Provide the (x, y) coordinate of the cell's center where the given text is located.  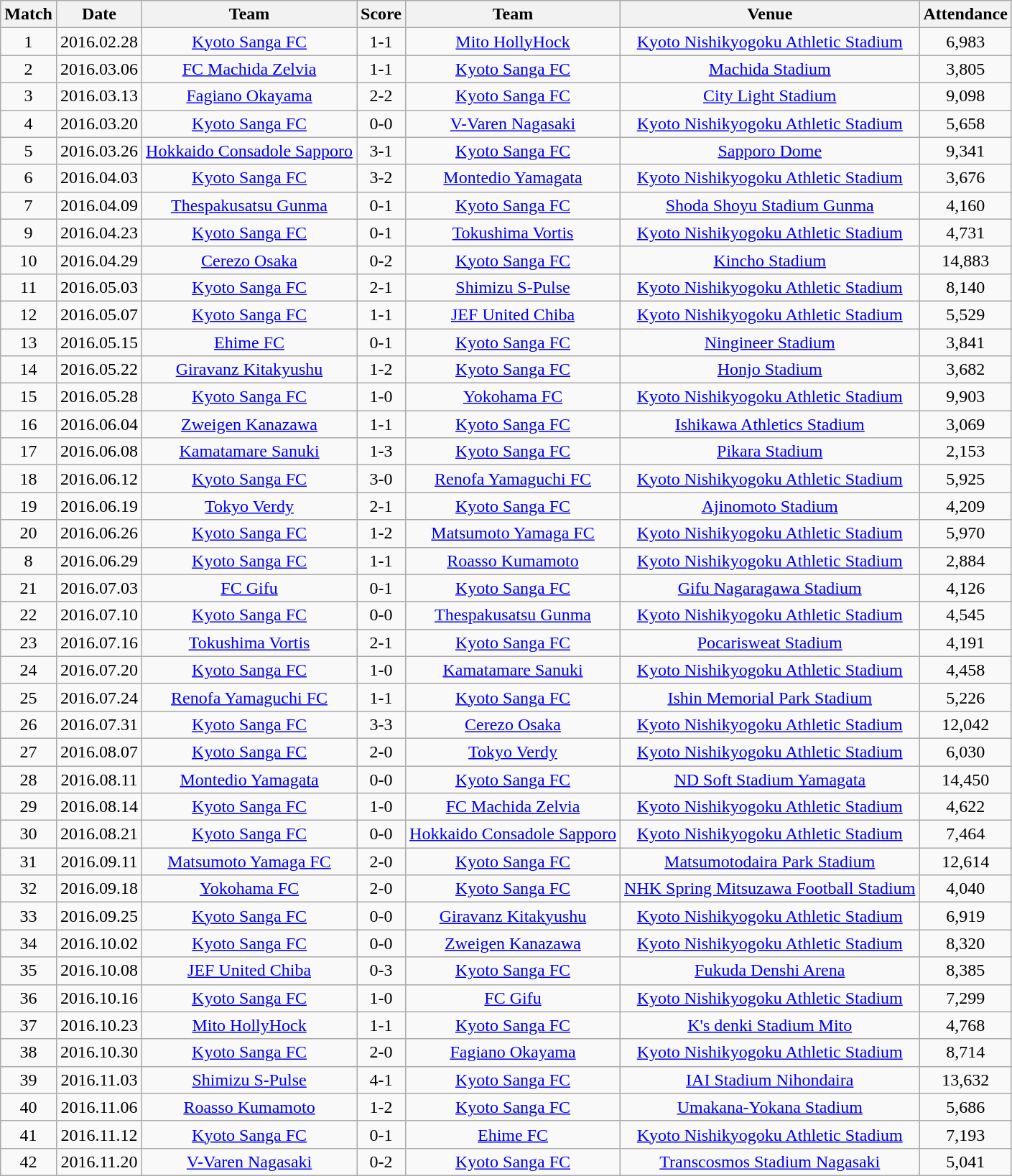
4,126 (965, 588)
3,682 (965, 370)
26 (29, 724)
16 (29, 424)
1-3 (381, 452)
38 (29, 1053)
3-0 (381, 479)
5,686 (965, 1107)
27 (29, 752)
Match (29, 14)
3 (29, 96)
IAI Stadium Nihondaira (770, 1080)
17 (29, 452)
Matsumotodaira Park Stadium (770, 862)
2016.11.20 (99, 1162)
19 (29, 506)
2016.08.07 (99, 752)
2016.07.16 (99, 643)
6,030 (965, 752)
5,226 (965, 697)
2016.05.03 (99, 287)
Venue (770, 14)
2016.03.13 (99, 96)
2016.06.12 (99, 479)
6,919 (965, 916)
Ishin Memorial Park Stadium (770, 697)
15 (29, 397)
0-3 (381, 971)
4 (29, 123)
40 (29, 1107)
37 (29, 1025)
36 (29, 998)
2016.08.11 (99, 779)
2016.05.15 (99, 342)
23 (29, 643)
12,042 (965, 724)
Score (381, 14)
2016.07.24 (99, 697)
Umakana-Yokana Stadium (770, 1107)
21 (29, 588)
33 (29, 916)
Machida Stadium (770, 69)
22 (29, 615)
2016.09.18 (99, 889)
39 (29, 1080)
5,529 (965, 314)
32 (29, 889)
8,714 (965, 1053)
8,320 (965, 943)
7,193 (965, 1134)
2016.02.28 (99, 42)
11 (29, 287)
4,622 (965, 807)
2016.04.29 (99, 260)
2016.07.31 (99, 724)
12 (29, 314)
7 (29, 205)
Attendance (965, 14)
Shoda Shoyu Stadium Gunma (770, 205)
Ishikawa Athletics Stadium (770, 424)
2,153 (965, 452)
2016.06.29 (99, 561)
14,450 (965, 779)
14,883 (965, 260)
Fukuda Denshi Arena (770, 971)
1 (29, 42)
2016.05.28 (99, 397)
3,805 (965, 69)
2-2 (381, 96)
2016.11.12 (99, 1134)
2016.10.08 (99, 971)
6,983 (965, 42)
29 (29, 807)
4,731 (965, 233)
2016.03.20 (99, 123)
2016.08.21 (99, 834)
2016.07.10 (99, 615)
7,464 (965, 834)
Ajinomoto Stadium (770, 506)
Gifu Nagaragawa Stadium (770, 588)
2016.09.11 (99, 862)
4,191 (965, 643)
2016.10.30 (99, 1053)
NHK Spring Mitsuzawa Football Stadium (770, 889)
2016.11.03 (99, 1080)
City Light Stadium (770, 96)
2016.07.20 (99, 670)
9 (29, 233)
5 (29, 151)
4,209 (965, 506)
3-2 (381, 178)
4,458 (965, 670)
2,884 (965, 561)
Sapporo Dome (770, 151)
3-3 (381, 724)
ND Soft Stadium Yamagata (770, 779)
28 (29, 779)
2016.03.26 (99, 151)
8,140 (965, 287)
41 (29, 1134)
Kincho Stadium (770, 260)
2016.10.02 (99, 943)
9,098 (965, 96)
4,160 (965, 205)
2016.10.16 (99, 998)
8 (29, 561)
18 (29, 479)
42 (29, 1162)
Pocarisweat Stadium (770, 643)
3,841 (965, 342)
4,545 (965, 615)
25 (29, 697)
2016.04.03 (99, 178)
2 (29, 69)
5,658 (965, 123)
5,970 (965, 533)
31 (29, 862)
2016.06.08 (99, 452)
3-1 (381, 151)
Date (99, 14)
Transcosmos Stadium Nagasaki (770, 1162)
9,903 (965, 397)
Pikara Stadium (770, 452)
10 (29, 260)
2016.04.23 (99, 233)
2016.08.14 (99, 807)
13,632 (965, 1080)
34 (29, 943)
3,676 (965, 178)
2016.07.03 (99, 588)
4-1 (381, 1080)
13 (29, 342)
5,925 (965, 479)
6 (29, 178)
7,299 (965, 998)
12,614 (965, 862)
2016.05.22 (99, 370)
30 (29, 834)
4,040 (965, 889)
Ningineer Stadium (770, 342)
4,768 (965, 1025)
2016.09.25 (99, 916)
9,341 (965, 151)
2016.04.09 (99, 205)
K's denki Stadium Mito (770, 1025)
8,385 (965, 971)
24 (29, 670)
Honjo Stadium (770, 370)
2016.11.06 (99, 1107)
5,041 (965, 1162)
3,069 (965, 424)
2016.03.06 (99, 69)
2016.10.23 (99, 1025)
2016.06.19 (99, 506)
14 (29, 370)
35 (29, 971)
2016.06.26 (99, 533)
20 (29, 533)
2016.05.07 (99, 314)
2016.06.04 (99, 424)
